Locate the cell with the specified text and output its (X, Y) center coordinate. 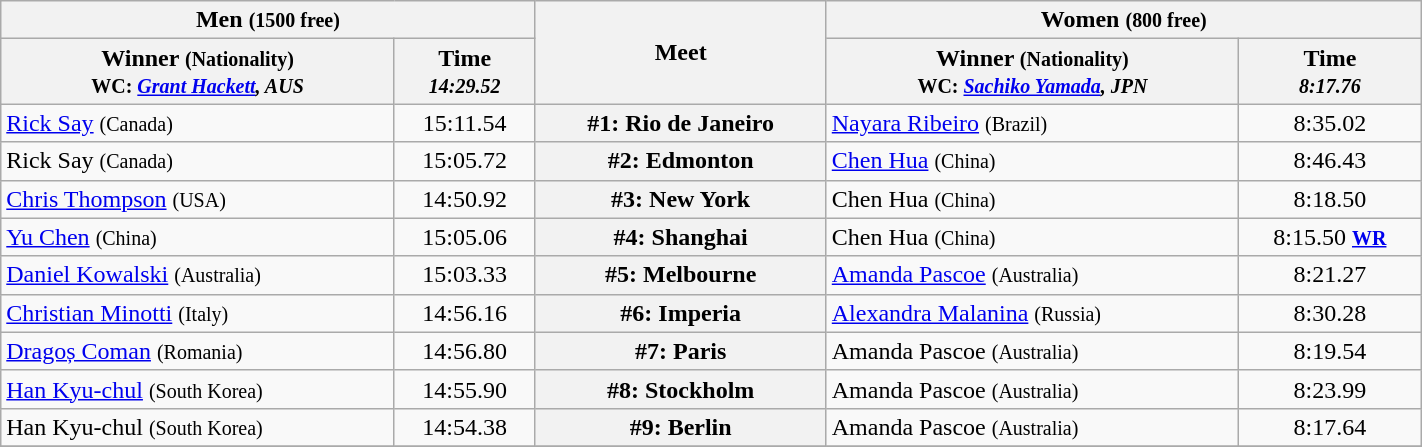
15:05.06 (464, 237)
Winner (Nationality)WC: Sachiko Yamada, JPN (1032, 72)
8:30.28 (1330, 313)
Nayara Ribeiro (Brazil) (1032, 123)
14:56.80 (464, 351)
Alexandra Malanina (Russia) (1032, 313)
Chris Thompson (USA) (198, 199)
Men (1500 free) (268, 20)
8:21.27 (1330, 275)
Time 8:17.76 (1330, 72)
#3: New York (680, 199)
Time 14:29.52 (464, 72)
Dragoș Coman (Romania) (198, 351)
Yu Chen (China) (198, 237)
Meet (680, 52)
14:55.90 (464, 389)
15:05.72 (464, 161)
8:18.50 (1330, 199)
#5: Melbourne (680, 275)
8:46.43 (1330, 161)
#7: Paris (680, 351)
14:50.92 (464, 199)
#1: Rio de Janeiro (680, 123)
8:19.54 (1330, 351)
#6: Imperia (680, 313)
#2: Edmonton (680, 161)
#9: Berlin (680, 427)
#4: Shanghai (680, 237)
14:54.38 (464, 427)
Winner (Nationality) WC: Grant Hackett, AUS (198, 72)
Women (800 free) (1124, 20)
8:35.02 (1330, 123)
8:17.64 (1330, 427)
Daniel Kowalski (Australia) (198, 275)
Christian Minotti (Italy) (198, 313)
14:56.16 (464, 313)
8:15.50 WR (1330, 237)
15:11.54 (464, 123)
#8: Stockholm (680, 389)
15:03.33 (464, 275)
8:23.99 (1330, 389)
